From the cell containing the given text, extract its center point as (X, Y) coordinate. 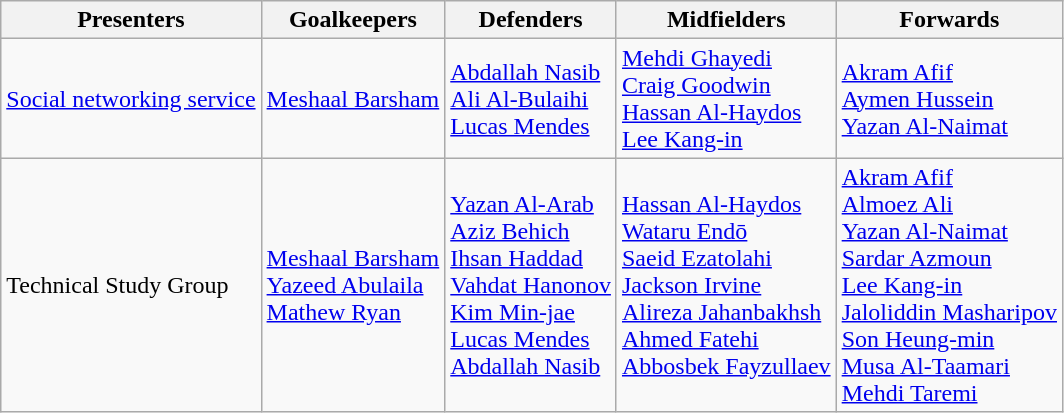
Defenders (531, 20)
Technical Study Group (131, 285)
Hassan Al-Haydos Wataru Endō Saeid Ezatolahi Jackson Irvine Alireza Jahanbakhsh Ahmed Fatehi Abbosbek Fayzullaev (726, 285)
Goalkeepers (353, 20)
Akram Afif Aymen Hussein Yazan Al-Naimat (949, 98)
Yazan Al-Arab Aziz Behich Ihsan Haddad Vahdat Hanonov Kim Min-jae Lucas Mendes Abdallah Nasib (531, 285)
Social networking service (131, 98)
Forwards (949, 20)
Meshaal Barsham Yazeed Abulaila Mathew Ryan (353, 285)
Midfielders (726, 20)
Meshaal Barsham (353, 98)
Akram Afif Almoez Ali Yazan Al-Naimat Sardar Azmoun Lee Kang-in Jaloliddin Masharipov Son Heung-min Musa Al-Taamari Mehdi Taremi (949, 285)
Mehdi Ghayedi Craig Goodwin Hassan Al-Haydos Lee Kang-in (726, 98)
Presenters (131, 20)
Abdallah Nasib Ali Al-Bulaihi Lucas Mendes (531, 98)
